Detect which cell encompasses the target text, then output its (X, Y) center coordinate. 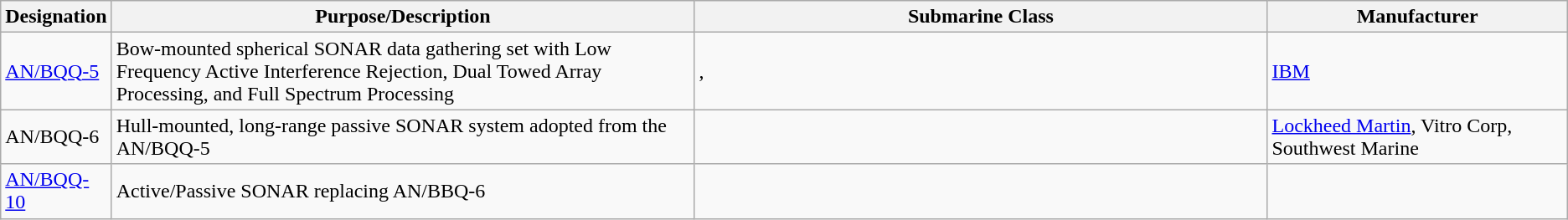
Active/Passive SONAR replacing AN/BBQ-6 (403, 191)
Submarine Class (981, 17)
Designation (56, 17)
IBM (1417, 71)
AN/BQQ-5 (56, 71)
, (981, 71)
Hull-mounted, long-range passive SONAR system adopted from the AN/BQQ-5 (403, 137)
Purpose/Description (403, 17)
Manufacturer (1417, 17)
AN/BQQ-6 (56, 137)
AN/BQQ-10 (56, 191)
Lockheed Martin, Vitro Corp, Southwest Marine (1417, 137)
